For the text-containing cell, return its midpoint in [X, Y] coordinate format. 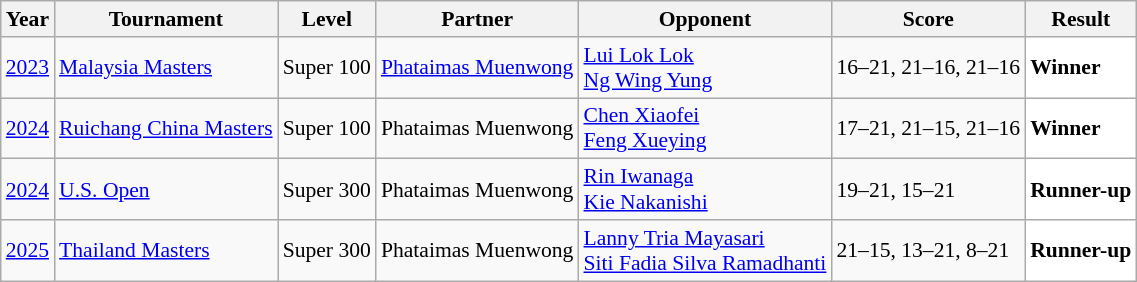
Score [928, 19]
Chen Xiaofei Feng Xueying [704, 128]
2025 [28, 250]
Year [28, 19]
U.S. Open [166, 190]
Tournament [166, 19]
Ruichang China Masters [166, 128]
16–21, 21–16, 21–16 [928, 68]
19–21, 15–21 [928, 190]
Thailand Masters [166, 250]
Level [327, 19]
Opponent [704, 19]
Partner [478, 19]
Malaysia Masters [166, 68]
Rin Iwanaga Kie Nakanishi [704, 190]
17–21, 21–15, 21–16 [928, 128]
Result [1080, 19]
21–15, 13–21, 8–21 [928, 250]
2023 [28, 68]
Lui Lok Lok Ng Wing Yung [704, 68]
Lanny Tria Mayasari Siti Fadia Silva Ramadhanti [704, 250]
